For the text-containing cell, return its midpoint in [X, Y] coordinate format. 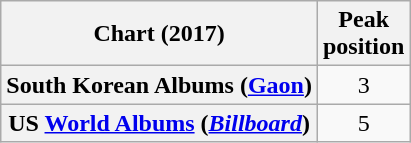
Chart (2017) [160, 34]
Peakposition [363, 34]
5 [363, 123]
3 [363, 85]
South Korean Albums (Gaon) [160, 85]
US World Albums (Billboard) [160, 123]
